Return the (x, y) coordinate for the center point of the cell that contains the specified text.  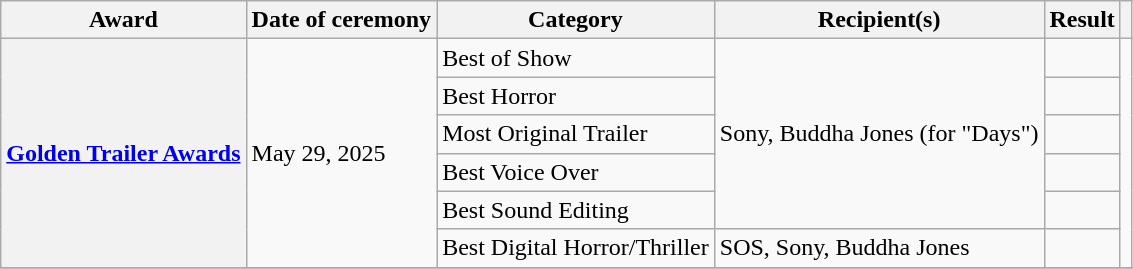
Golden Trailer Awards (124, 153)
Best Digital Horror/Thriller (576, 248)
Best Horror (576, 96)
May 29, 2025 (342, 153)
Category (576, 20)
Sony, Buddha Jones (for "Days") (879, 134)
SOS, Sony, Buddha Jones (879, 248)
Date of ceremony (342, 20)
Recipient(s) (879, 20)
Award (124, 20)
Best Voice Over (576, 172)
Best of Show (576, 58)
Result (1082, 20)
Most Original Trailer (576, 134)
Best Sound Editing (576, 210)
